Locate the cell with the specified text and output its [X, Y] center coordinate. 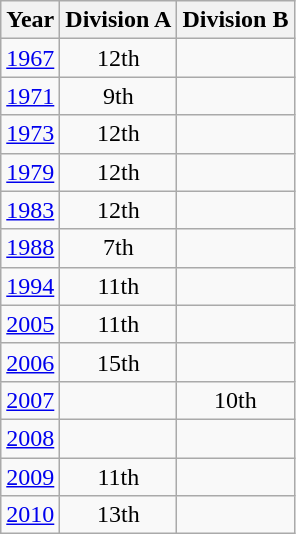
1988 [30, 248]
13th [118, 515]
1979 [30, 172]
1983 [30, 210]
15th [118, 362]
Year [30, 20]
2005 [30, 324]
2008 [30, 438]
9th [118, 96]
2009 [30, 477]
1973 [30, 134]
1994 [30, 286]
7th [118, 248]
10th [236, 400]
2006 [30, 362]
Division A [118, 20]
2007 [30, 400]
Division B [236, 20]
1967 [30, 58]
1971 [30, 96]
2010 [30, 515]
